Return the [X, Y] coordinate for the center point of the cell that contains the specified text.  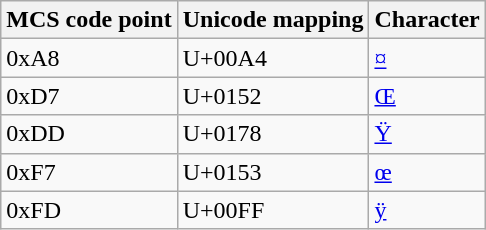
Œ [427, 96]
0xA8 [89, 58]
0xDD [89, 134]
Ÿ [427, 134]
U+0153 [273, 172]
U+00FF [273, 210]
U+0152 [273, 96]
œ [427, 172]
ÿ [427, 210]
Unicode mapping [273, 20]
U+0178 [273, 134]
U+00A4 [273, 58]
0xF7 [89, 172]
¤ [427, 58]
0xFD [89, 210]
0xD7 [89, 96]
Character [427, 20]
MCS code point [89, 20]
